Find where the given text appears and provide that cell's center as (X, Y) coordinate. 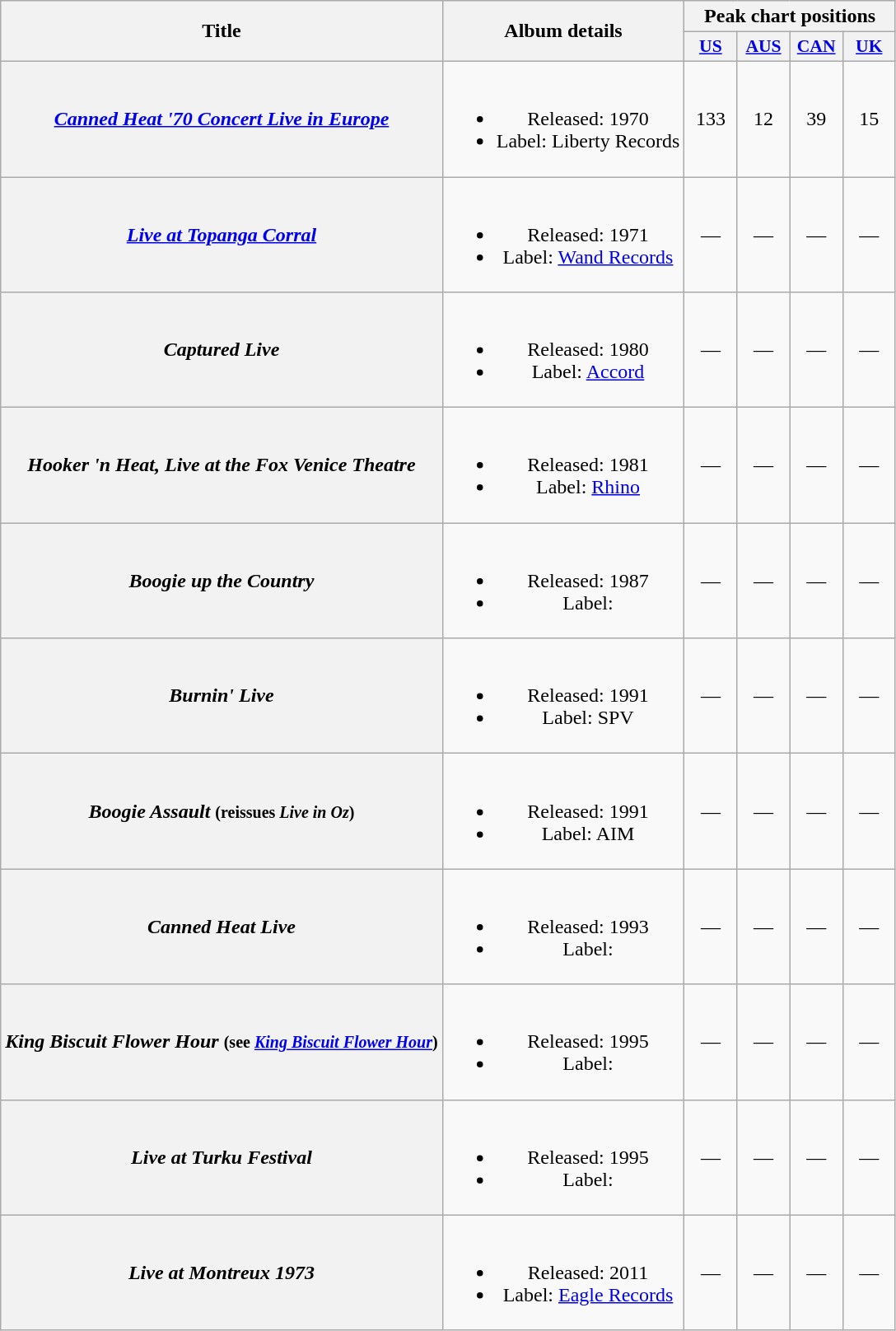
Released: 1987Label: (563, 581)
AUS (763, 47)
Canned Heat Live (222, 927)
Released: 1981Label: Rhino (563, 465)
Peak chart positions (790, 16)
Released: 1971Label: Wand Records (563, 234)
CAN (816, 47)
39 (816, 119)
Live at Turku Festival (222, 1157)
Boogie up the Country (222, 581)
Burnin' Live (222, 696)
Hooker 'n Heat, Live at the Fox Venice Theatre (222, 465)
Album details (563, 31)
133 (711, 119)
12 (763, 119)
King Biscuit Flower Hour (see King Biscuit Flower Hour) (222, 1042)
Title (222, 31)
Live at Topanga Corral (222, 234)
Canned Heat '70 Concert Live in Europe (222, 119)
15 (869, 119)
Released: 1980Label: Accord (563, 350)
Live at Montreux 1973 (222, 1273)
Released: 1991Label: AIM (563, 811)
Released: 2011Label: Eagle Records (563, 1273)
Captured Live (222, 350)
Released: 1991Label: SPV (563, 696)
UK (869, 47)
Boogie Assault (reissues Live in Oz) (222, 811)
US (711, 47)
Released: 1970Label: Liberty Records (563, 119)
Released: 1993Label: (563, 927)
